Scan for the cell matching the given text and deliver its (x, y) coordinate at center. 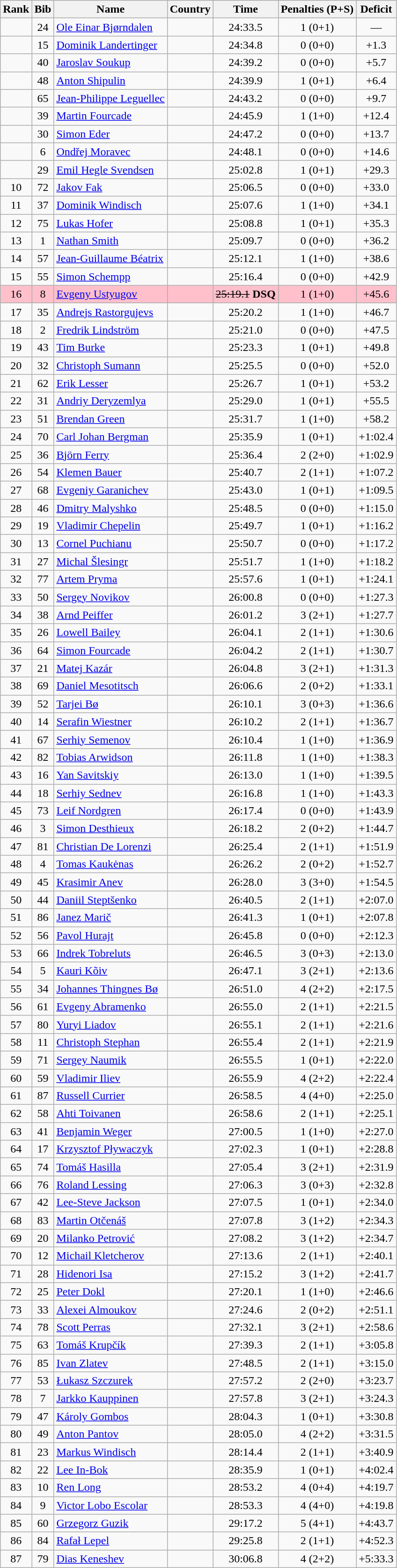
+35.3 (376, 223)
+36.2 (376, 241)
26:58.6 (245, 1114)
+2:07.0 (376, 900)
Ivan Zlatev (110, 1363)
+34.1 (376, 205)
25:21.0 (245, 330)
25:16.4 (245, 277)
27:00.5 (245, 1131)
Peter Dokl (110, 1291)
+1:07.2 (376, 472)
24:47.2 (245, 134)
Tomas Kaukėnas (110, 864)
25:51.7 (245, 562)
Ole Einar Bjørndalen (110, 27)
26:55.1 (245, 1024)
26:04.2 (245, 650)
+1:27.7 (376, 615)
+1:44.7 (376, 829)
+38.6 (376, 259)
Jarkko Kauppinen (110, 1399)
26:26.2 (245, 864)
Markus Windisch (110, 1452)
+1:18.2 (376, 562)
27:24.6 (245, 1309)
Serhiy Semenov (110, 739)
Tomáš Krupčík (110, 1345)
28:53.2 (245, 1488)
26:55.4 (245, 1042)
+3:40.9 (376, 1452)
4 (0+4) (317, 1488)
+1:15.0 (376, 508)
25:35.9 (245, 437)
25:08.8 (245, 223)
26:06.6 (245, 686)
Łukasz Szczurek (110, 1381)
26:16.8 (245, 793)
Anton Pantov (110, 1434)
26:04.8 (245, 668)
2 (43, 330)
Serhiy Sednev (110, 793)
Johannes Thingnes Bø (110, 989)
Ren Long (110, 1488)
5 (43, 971)
+3:05.8 (376, 1345)
+33.0 (376, 187)
+4:19.7 (376, 1488)
25:48.5 (245, 508)
Russell Currier (110, 1096)
+1:30.7 (376, 650)
+2:21.6 (376, 1024)
Jakov Fak (110, 187)
Sergey Naumik (110, 1060)
27:57.2 (245, 1381)
24:39.9 (245, 80)
+4:19.8 (376, 1505)
+13.7 (376, 134)
25:49.7 (245, 526)
Grzegorz Guzik (110, 1523)
27:07.5 (245, 1203)
24:33.5 (245, 27)
27:13.6 (245, 1256)
Tarjei Bø (110, 704)
Emil Hegle Svendsen (110, 169)
+42.9 (376, 277)
26:55.0 (245, 1006)
Alexei Almoukov (110, 1309)
Jaroslav Soukup (110, 63)
+1:33.1 (376, 686)
26:01.2 (245, 615)
+2:25.1 (376, 1114)
Evgeniy Garanichev (110, 490)
Matej Kazár (110, 668)
+1:52.7 (376, 864)
+1:02.9 (376, 454)
Name (110, 9)
Vladimir Iliev (110, 1078)
Kauri Kõiv (110, 971)
+1:39.5 (376, 775)
8 (43, 294)
25:26.7 (245, 383)
+1:16.2 (376, 526)
+29.3 (376, 169)
26:00.8 (245, 597)
Károly Gombos (110, 1416)
Leif Nordgren (110, 811)
+2:13.0 (376, 953)
26:17.4 (245, 811)
+1:36.9 (376, 739)
3 (3+0) (317, 882)
25:57.6 (245, 579)
Michal Šlesingr (110, 562)
+1.3 (376, 45)
Christian De Lorenzi (110, 846)
26:28.0 (245, 882)
Christoph Stephan (110, 1042)
+47.5 (376, 330)
28:05.0 (245, 1434)
+3:15.0 (376, 1363)
28:04.3 (245, 1416)
27:15.2 (245, 1274)
+2:51.1 (376, 1309)
Krasimir Anev (110, 882)
+2:58.6 (376, 1327)
26:18.2 (245, 829)
25:31.7 (245, 419)
Rafał Lepel (110, 1541)
+2:28.8 (376, 1149)
Deficit (376, 9)
Tobias Arwidson (110, 757)
27:02.3 (245, 1149)
26:10.1 (245, 704)
+5:33.3 (376, 1559)
25:25.5 (245, 365)
Simon Eder (110, 134)
25:09.7 (245, 241)
Tomáš Hasilla (110, 1167)
25:19.1 DSQ (245, 294)
+46.7 (376, 312)
Daniil Steptšenko (110, 900)
26:40.5 (245, 900)
25:02.8 (245, 169)
26:46.5 (245, 953)
Hidenori Isa (110, 1274)
+14.6 (376, 152)
+1:09.5 (376, 490)
— (376, 27)
+1:27.3 (376, 597)
+4:52.3 (376, 1541)
Simon Schempp (110, 277)
26:45.8 (245, 935)
Ahti Toivanen (110, 1114)
Andrejs Rastorgujevs (110, 312)
Jean-Guillaume Béatrix (110, 259)
+2:21.9 (376, 1042)
+1:36.6 (376, 704)
27:32.1 (245, 1327)
+1:43.9 (376, 811)
Andriy Deryzemlya (110, 401)
Lowell Bailey (110, 633)
+1:51.9 (376, 846)
Indrek Tobreluts (110, 953)
26:41.3 (245, 918)
Dias Keneshev (110, 1559)
+55.5 (376, 401)
25:12.1 (245, 259)
+1:30.6 (376, 633)
+1:24.1 (376, 579)
+2:34.0 (376, 1203)
26:47.1 (245, 971)
Tim Burke (110, 348)
+9.7 (376, 98)
+2:12.3 (376, 935)
29:25.8 (245, 1541)
Lee-Steve Jackson (110, 1203)
27:06.3 (245, 1185)
Michail Kletcherov (110, 1256)
+45.6 (376, 294)
5 (4+1) (317, 1523)
Nathan Smith (110, 241)
+2:25.0 (376, 1096)
6 (43, 152)
+52.0 (376, 365)
+4:02.4 (376, 1470)
Dmitry Malyshko (110, 508)
Dominik Landertinger (110, 45)
Martin Otčenáš (110, 1220)
Arnd Peiffer (110, 615)
25:40.7 (245, 472)
Klemen Bauer (110, 472)
Brendan Green (110, 419)
26:55.5 (245, 1060)
Lee In-Bok (110, 1470)
25:29.0 (245, 401)
26:10.4 (245, 739)
+2:27.0 (376, 1131)
28:53.3 (245, 1505)
4 (43, 864)
+2:46.6 (376, 1291)
25:23.3 (245, 348)
30:06.8 (245, 1559)
+2:32.8 (376, 1185)
Milanko Petrović (110, 1238)
28:35.9 (245, 1470)
Cornel Puchianu (110, 544)
Sergey Novikov (110, 597)
+3:31.5 (376, 1434)
+3:24.3 (376, 1399)
Krzysztof Pływaczyk (110, 1149)
26:11.8 (245, 757)
+3:23.7 (376, 1381)
26:25.4 (245, 846)
24:34.8 (245, 45)
27:48.5 (245, 1363)
26:51.0 (245, 989)
+2:34.3 (376, 1220)
7 (43, 1399)
Martin Fourcade (110, 116)
Erik Lesser (110, 383)
26:55.9 (245, 1078)
Christoph Sumann (110, 365)
Vladimir Chepelin (110, 526)
Benjamin Weger (110, 1131)
27:08.2 (245, 1238)
24:43.2 (245, 98)
28:14.4 (245, 1452)
29:17.2 (245, 1523)
+49.8 (376, 348)
Yan Savitskiy (110, 775)
+2:31.9 (376, 1167)
Lukas Hofer (110, 223)
+1:36.7 (376, 722)
27:57.8 (245, 1399)
Evgeny Abramenko (110, 1006)
+4:43.7 (376, 1523)
Carl Johan Bergman (110, 437)
26:58.5 (245, 1096)
24:45.9 (245, 116)
+53.2 (376, 383)
25:50.7 (245, 544)
Serafin Wiestner (110, 722)
25:20.2 (245, 312)
+1:31.3 (376, 668)
9 (43, 1505)
+2:41.7 (376, 1274)
Ondřej Moravec (110, 152)
+2:22.0 (376, 1060)
Jean-Philippe Leguellec (110, 98)
+1:02.4 (376, 437)
+6.4 (376, 80)
25:43.0 (245, 490)
Anton Shipulin (110, 80)
Yuryi Liadov (110, 1024)
26:13.0 (245, 775)
27:20.1 (245, 1291)
27:07.8 (245, 1220)
Roland Lessing (110, 1185)
+2:07.8 (376, 918)
+1:43.3 (376, 793)
27:39.3 (245, 1345)
Country (190, 9)
27:05.4 (245, 1167)
Simon Desthieux (110, 829)
Dominik Windisch (110, 205)
Penalties (P+S) (317, 9)
+2:17.5 (376, 989)
+2:13.6 (376, 971)
Rank (16, 9)
26:10.2 (245, 722)
24:39.2 (245, 63)
+2:34.7 (376, 1238)
+2:40.1 (376, 1256)
25:06.5 (245, 187)
Björn Ferry (110, 454)
Pavol Hurajt (110, 935)
Simon Fourcade (110, 650)
+12.4 (376, 116)
+2:22.4 (376, 1078)
Bib (43, 9)
1 (43, 241)
Artem Pryma (110, 579)
25:36.4 (245, 454)
Janez Marič (110, 918)
+5.7 (376, 63)
Time (245, 9)
26:04.1 (245, 633)
Evgeny Ustyugov (110, 294)
Scott Perras (110, 1327)
+2:21.5 (376, 1006)
+1:17.2 (376, 544)
25:07.6 (245, 205)
Victor Lobo Escolar (110, 1505)
+1:38.3 (376, 757)
Daniel Mesotitsch (110, 686)
Fredrik Lindström (110, 330)
+1:54.5 (376, 882)
3 (43, 829)
+3:30.8 (376, 1416)
+58.2 (376, 419)
24:48.1 (245, 152)
